Provide the (x, y) coordinate of the cell's center where the given text is located.  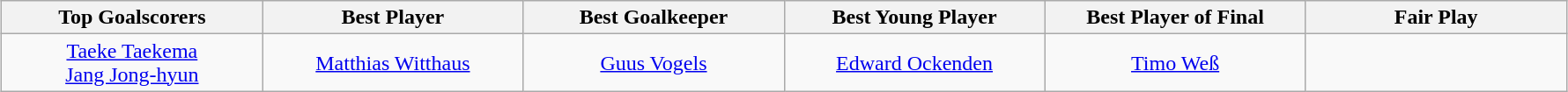
Best Young Player (914, 18)
Timo Weß (1175, 63)
Top Goalscorers (132, 18)
Fair Play (1436, 18)
Edward Ockenden (914, 63)
Matthias Witthaus (393, 63)
Guus Vogels (654, 63)
Taeke Taekema Jang Jong-hyun (132, 63)
Best Player of Final (1175, 18)
Best Goalkeeper (654, 18)
Best Player (393, 18)
